Identify which cell holds the provided text, then report its (X, Y) central coordinate. 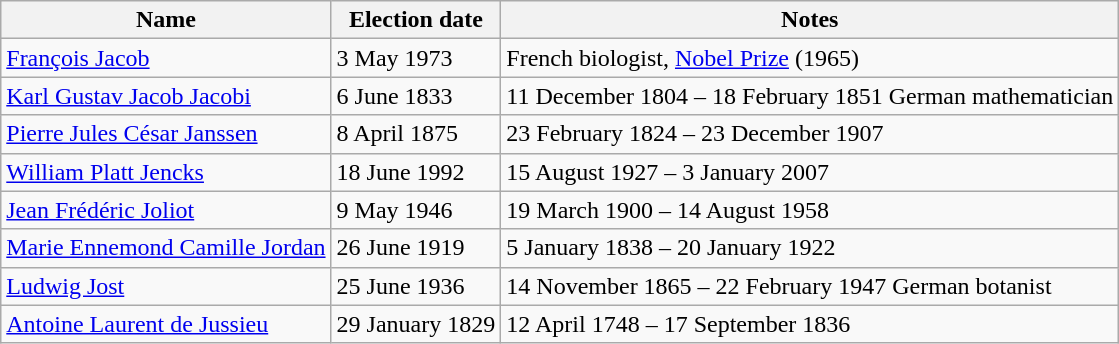
Ludwig Jost (166, 286)
Karl Gustav Jacob Jacobi (166, 96)
9 May 1946 (416, 210)
5 January 1838 – 20 January 1922 (810, 248)
23 February 1824 – 23 December 1907 (810, 134)
Marie Ennemond Camille Jordan (166, 248)
29 January 1829 (416, 324)
Pierre Jules César Janssen (166, 134)
25 June 1936 (416, 286)
French biologist, Nobel Prize (1965) (810, 58)
William Platt Jencks (166, 172)
14 November 1865 – 22 February 1947 German botanist (810, 286)
19 March 1900 – 14 August 1958 (810, 210)
Notes (810, 20)
26 June 1919 (416, 248)
15 August 1927 – 3 January 2007 (810, 172)
6 June 1833 (416, 96)
12 April 1748 – 17 September 1836 (810, 324)
Jean Frédéric Joliot (166, 210)
18 June 1992 (416, 172)
Antoine Laurent de Jussieu (166, 324)
François Jacob (166, 58)
3 May 1973 (416, 58)
11 December 1804 – 18 February 1851 German mathematician (810, 96)
Election date (416, 20)
Name (166, 20)
8 April 1875 (416, 134)
